Return the [X, Y] coordinate for the center point of the cell that contains the specified text.  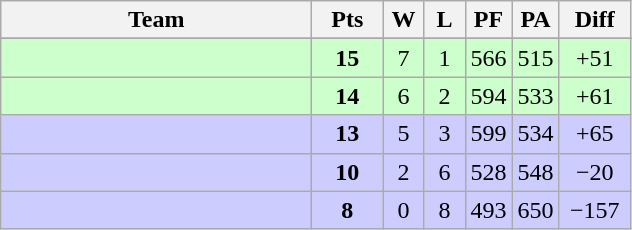
14 [348, 96]
+51 [594, 58]
5 [404, 134]
15 [348, 58]
493 [488, 210]
13 [348, 134]
650 [536, 210]
3 [444, 134]
566 [488, 58]
533 [536, 96]
0 [404, 210]
+65 [594, 134]
+61 [594, 96]
548 [536, 172]
528 [488, 172]
−157 [594, 210]
Diff [594, 20]
599 [488, 134]
Team [156, 20]
PA [536, 20]
W [404, 20]
10 [348, 172]
−20 [594, 172]
PF [488, 20]
515 [536, 58]
L [444, 20]
7 [404, 58]
534 [536, 134]
594 [488, 96]
1 [444, 58]
Pts [348, 20]
